Find where the given text appears and provide that cell's center as [X, Y] coordinate. 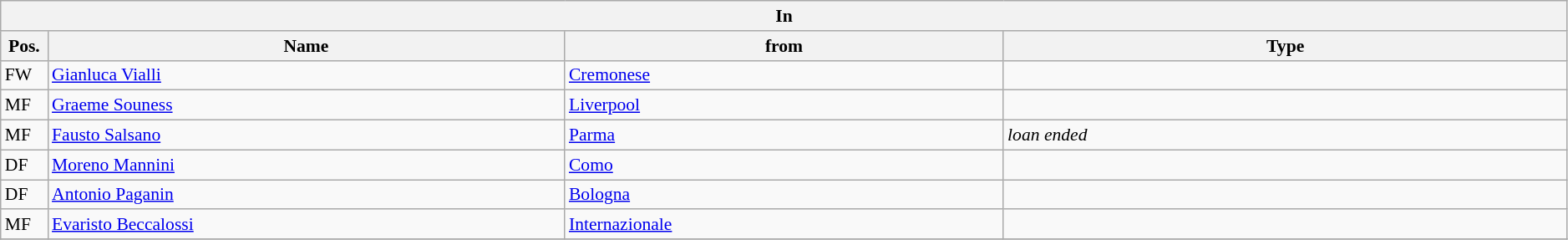
Type [1285, 46]
from [784, 46]
Gianluca Vialli [306, 75]
Como [784, 165]
FW [24, 75]
Evaristo Beccalossi [306, 225]
Liverpool [784, 105]
In [784, 16]
Moreno Mannini [306, 165]
Cremonese [784, 75]
loan ended [1285, 135]
Fausto Salsano [306, 135]
Graeme Souness [306, 105]
Name [306, 46]
Pos. [24, 46]
Internazionale [784, 225]
Antonio Paganin [306, 195]
Bologna [784, 195]
Parma [784, 135]
